Identify which cell holds the provided text, then report its (x, y) central coordinate. 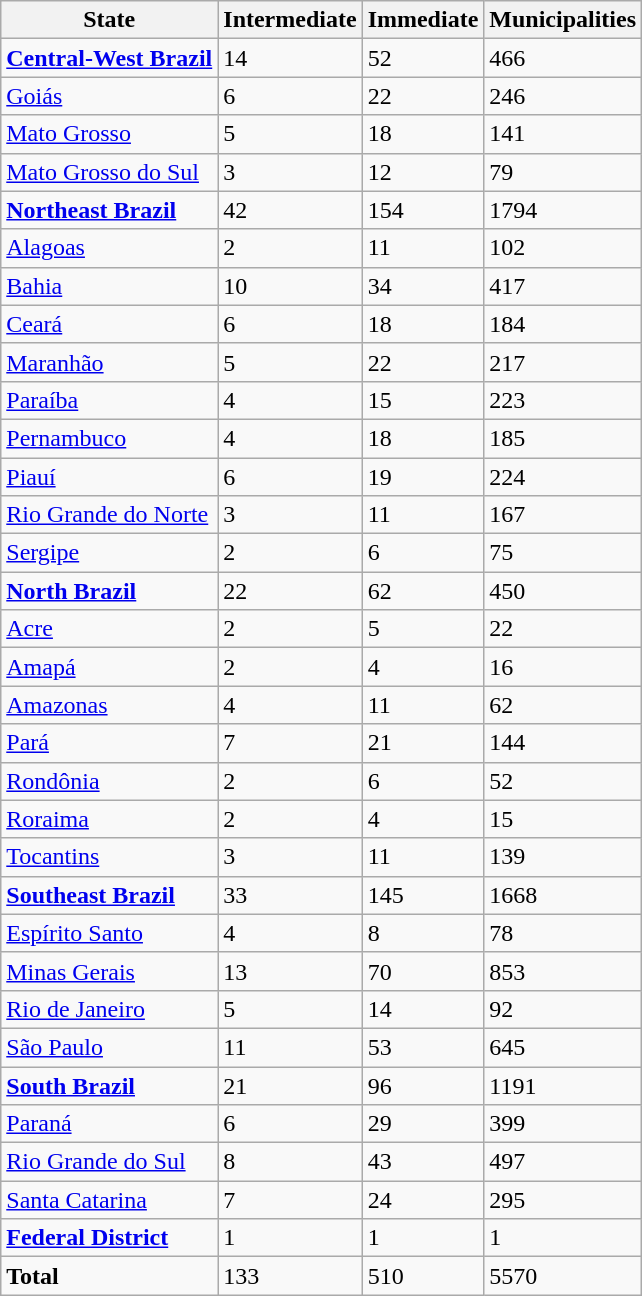
399 (563, 1124)
417 (563, 286)
75 (563, 553)
33 (290, 895)
Rio Grande do Norte (110, 515)
Intermediate (290, 20)
13 (290, 971)
139 (563, 857)
South Brazil (110, 1085)
Piauí (110, 477)
144 (563, 743)
Bahia (110, 286)
State (110, 20)
185 (563, 438)
78 (563, 933)
145 (423, 895)
Mato Grosso (110, 134)
Rio de Janeiro (110, 1009)
Espírito Santo (110, 933)
Ceará (110, 324)
53 (423, 1047)
1191 (563, 1085)
295 (563, 1200)
133 (290, 1276)
1668 (563, 895)
Southeast Brazil (110, 895)
42 (290, 210)
North Brazil (110, 591)
16 (563, 667)
Maranhão (110, 362)
853 (563, 971)
450 (563, 591)
Paraná (110, 1124)
Rondônia (110, 781)
Mato Grosso do Sul (110, 172)
Rio Grande do Sul (110, 1162)
29 (423, 1124)
224 (563, 477)
Minas Gerais (110, 971)
Northeast Brazil (110, 210)
São Paulo (110, 1047)
Pernambuco (110, 438)
167 (563, 515)
Federal District (110, 1238)
Alagoas (110, 248)
79 (563, 172)
1794 (563, 210)
645 (563, 1047)
Roraima (110, 819)
Paraíba (110, 400)
466 (563, 58)
Goiás (110, 96)
70 (423, 971)
154 (423, 210)
497 (563, 1162)
19 (423, 477)
Immediate (423, 20)
Sergipe (110, 553)
223 (563, 400)
Municipalities (563, 20)
10 (290, 286)
246 (563, 96)
217 (563, 362)
Central-West Brazil (110, 58)
Amapá (110, 667)
34 (423, 286)
Santa Catarina (110, 1200)
12 (423, 172)
43 (423, 1162)
5570 (563, 1276)
141 (563, 134)
92 (563, 1009)
Tocantins (110, 857)
Pará (110, 743)
Amazonas (110, 705)
96 (423, 1085)
Total (110, 1276)
24 (423, 1200)
184 (563, 324)
102 (563, 248)
510 (423, 1276)
Acre (110, 629)
